Return (X, Y) of the center of cell containing provided text 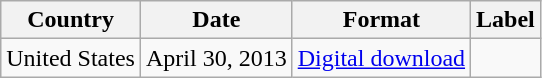
April 30, 2013 (216, 58)
United States (71, 58)
Label (506, 20)
Digital download (381, 58)
Country (71, 20)
Date (216, 20)
Format (381, 20)
